Locate the cell with the specified text and output its [X, Y] center coordinate. 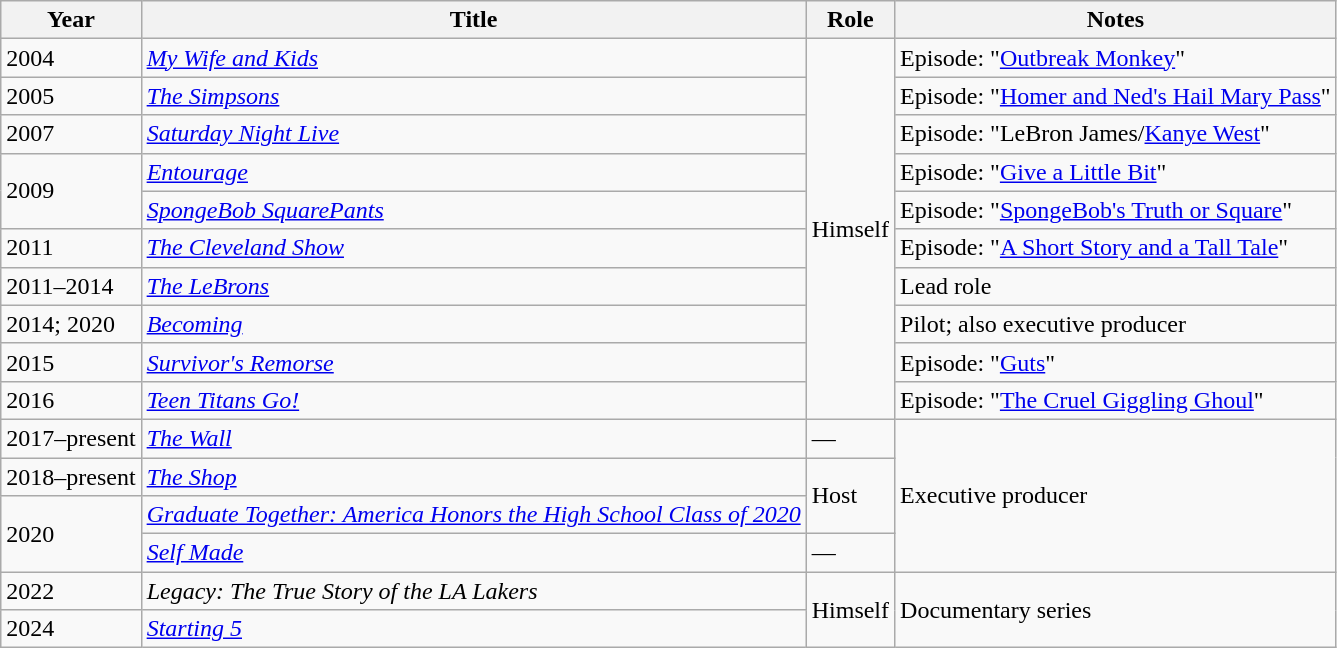
2009 [71, 191]
2018–present [71, 477]
Episode: "Homer and Ned's Hail Mary Pass" [1116, 96]
Graduate Together: America Honors the High School Class of 2020 [474, 515]
Survivor's Remorse [474, 362]
Role [850, 20]
2016 [71, 400]
The Cleveland Show [474, 248]
Episode: "LeBron James/Kanye West" [1116, 134]
SpongeBob SquarePants [474, 210]
The Wall [474, 438]
2024 [71, 629]
Pilot; also executive producer [1116, 324]
Notes [1116, 20]
2020 [71, 534]
2022 [71, 591]
Entourage [474, 172]
Saturday Night Live [474, 134]
Executive producer [1116, 495]
Teen Titans Go! [474, 400]
Episode: "The Cruel Giggling Ghoul" [1116, 400]
Episode: "A Short Story and a Tall Tale" [1116, 248]
Host [850, 496]
2011–2014 [71, 286]
2015 [71, 362]
Lead role [1116, 286]
Self Made [474, 553]
The LeBrons [474, 286]
Legacy: The True Story of the LA Lakers [474, 591]
The Simpsons [474, 96]
2005 [71, 96]
2007 [71, 134]
Episode: "SpongeBob's Truth or Square" [1116, 210]
Episode: "Outbreak Monkey" [1116, 58]
2011 [71, 248]
2017–present [71, 438]
Starting 5 [474, 629]
Episode: "Guts" [1116, 362]
Becoming [474, 324]
Year [71, 20]
Episode: "Give a Little Bit" [1116, 172]
Documentary series [1116, 610]
My Wife and Kids [474, 58]
Title [474, 20]
2014; 2020 [71, 324]
The Shop [474, 477]
2004 [71, 58]
